Capture the cell that displays the provided text and extract its (X, Y) central coordinate. 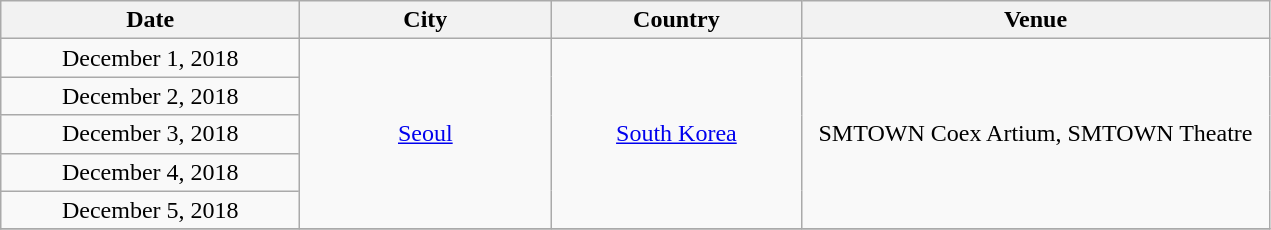
Country (676, 20)
Date (150, 20)
Venue (1036, 20)
December 3, 2018 (150, 134)
December 1, 2018 (150, 58)
Seoul (426, 134)
December 2, 2018 (150, 96)
December 4, 2018 (150, 172)
South Korea (676, 134)
SMTOWN Coex Artium, SMTOWN Theatre (1036, 134)
December 5, 2018 (150, 210)
City (426, 20)
